Output the (x, y) coordinate of the center of the cell containing the given text.  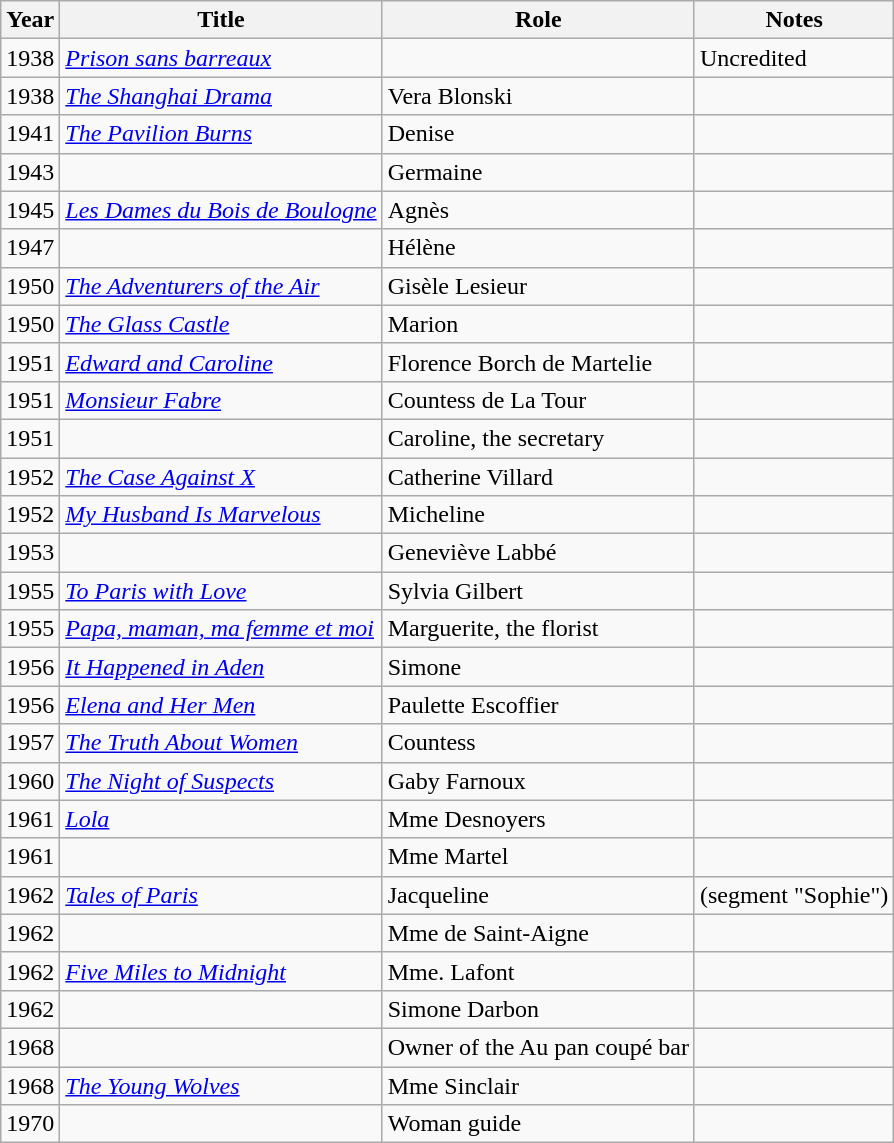
Lola (221, 819)
Marion (538, 324)
Mme Martel (538, 857)
Elena and Her Men (221, 705)
1953 (30, 553)
Simone Darbon (538, 1009)
Mme Desnoyers (538, 819)
1960 (30, 781)
Edward and Caroline (221, 362)
Countess (538, 743)
Countess de La Tour (538, 400)
Germaine (538, 172)
1941 (30, 134)
Micheline (538, 515)
Five Miles to Midnight (221, 971)
Hélène (538, 248)
1947 (30, 248)
Florence Borch de Martelie (538, 362)
Agnès (538, 210)
Monsieur Fabre (221, 400)
Simone (538, 667)
Marguerite, the florist (538, 629)
The Case Against X (221, 477)
To Paris with Love (221, 591)
Gaby Farnoux (538, 781)
The Night of Suspects (221, 781)
1970 (30, 1124)
Tales of Paris (221, 895)
Prison sans barreaux (221, 58)
1957 (30, 743)
1943 (30, 172)
Les Dames du Bois de Boulogne (221, 210)
Mme Sinclair (538, 1085)
The Young Wolves (221, 1085)
Geneviève Labbé (538, 553)
Paulette Escoffier (538, 705)
Woman guide (538, 1124)
Title (221, 20)
(segment "Sophie") (794, 895)
The Glass Castle (221, 324)
Catherine Villard (538, 477)
Uncredited (794, 58)
Denise (538, 134)
The Shanghai Drama (221, 96)
1945 (30, 210)
Notes (794, 20)
Sylvia Gilbert (538, 591)
Gisèle Lesieur (538, 286)
My Husband Is Marvelous (221, 515)
Jacqueline (538, 895)
Papa, maman, ma femme et moi (221, 629)
It Happened in Aden (221, 667)
The Pavilion Burns (221, 134)
Role (538, 20)
Owner of the Au pan coupé bar (538, 1047)
Year (30, 20)
The Adventurers of the Air (221, 286)
The Truth About Women (221, 743)
Caroline, the secretary (538, 438)
Mme. Lafont (538, 971)
Vera Blonski (538, 96)
Mme de Saint-Aigne (538, 933)
